From the cell containing the given text, extract its center point as (X, Y) coordinate. 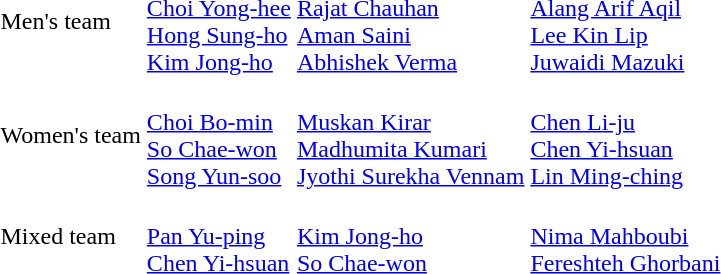
Muskan KirarMadhumita KumariJyothi Surekha Vennam (410, 136)
Choi Bo-minSo Chae-wonSong Yun-soo (218, 136)
